Search for the cell housing the specified text and yield its (X, Y) center coordinate. 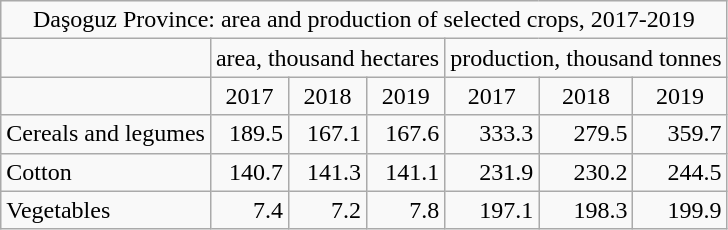
area, thousand hectares (327, 58)
198.3 (586, 210)
231.9 (492, 172)
167.6 (406, 134)
Daşoguz Province: area and production of selected crops, 2017-2019 (364, 20)
189.5 (249, 134)
244.5 (680, 172)
production, thousand tonnes (586, 58)
140.7 (249, 172)
279.5 (586, 134)
167.1 (328, 134)
359.7 (680, 134)
141.1 (406, 172)
141.3 (328, 172)
230.2 (586, 172)
7.2 (328, 210)
199.9 (680, 210)
7.4 (249, 210)
Cereals and legumes (106, 134)
Cotton (106, 172)
7.8 (406, 210)
333.3 (492, 134)
Vegetables (106, 210)
197.1 (492, 210)
